Capture the cell that displays the provided text and extract its [X, Y] central coordinate. 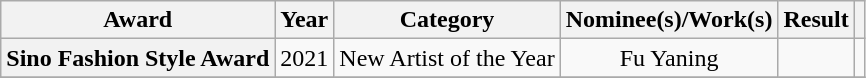
Result [816, 20]
Sino Fashion Style Award [138, 58]
Year [304, 20]
Fu Yaning [669, 58]
Nominee(s)/Work(s) [669, 20]
2021 [304, 58]
Award [138, 20]
Category [447, 20]
New Artist of the Year [447, 58]
